From the cell containing the given text, extract its center point as (X, Y) coordinate. 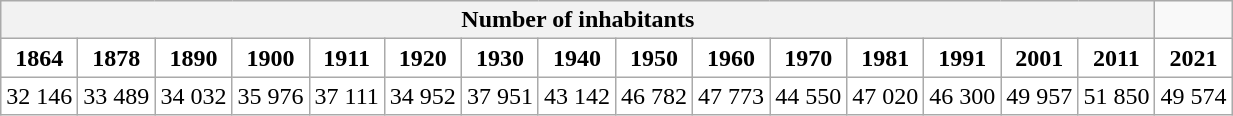
49 574 (1194, 96)
1920 (422, 58)
51 850 (1116, 96)
1991 (962, 58)
34 032 (194, 96)
32 146 (40, 96)
2001 (1040, 58)
47 773 (732, 96)
34 952 (422, 96)
49 957 (1040, 96)
46 782 (654, 96)
1900 (270, 58)
43 142 (576, 96)
1878 (116, 58)
37 111 (346, 96)
1981 (886, 58)
47 020 (886, 96)
2011 (1116, 58)
1960 (732, 58)
2021 (1194, 58)
Number of inhabitants (578, 20)
1950 (654, 58)
1890 (194, 58)
1970 (808, 58)
44 550 (808, 96)
37 951 (500, 96)
35 976 (270, 96)
1940 (576, 58)
1864 (40, 58)
1911 (346, 58)
33 489 (116, 96)
46 300 (962, 96)
1930 (500, 58)
